Search for the cell housing the specified text and yield its [X, Y] center coordinate. 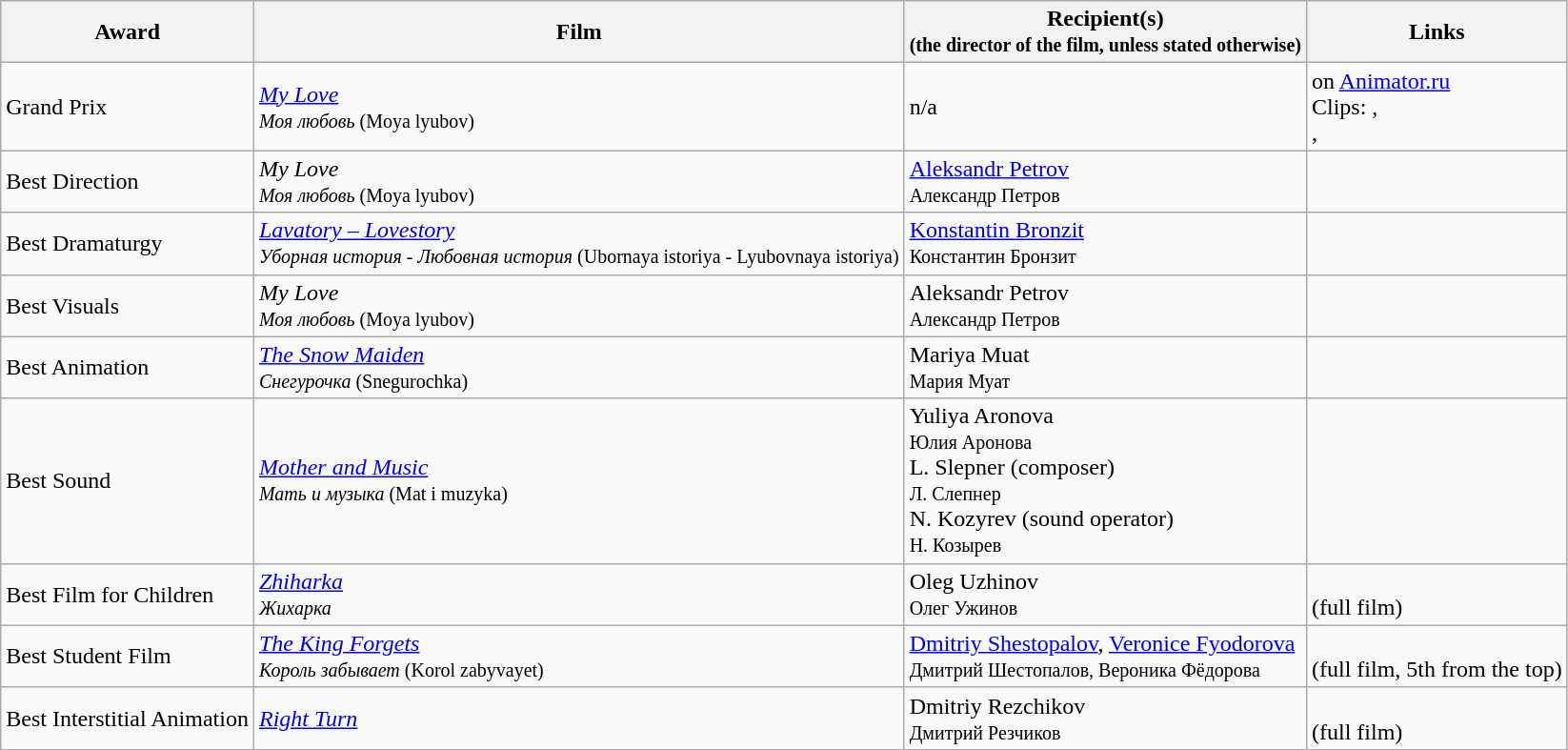
Links [1437, 32]
Award [128, 32]
Mother and MusicМать и музыка (Mat i muzyka) [579, 480]
Konstantin BronzitКонстантин Бронзит [1105, 244]
on Animator.ruClips: ,, [1437, 107]
The Snow MaidenСнегурочка (Snegurochka) [579, 368]
Best Sound [128, 480]
Recipient(s)(the director of the film, unless stated otherwise) [1105, 32]
Mariya MuatМария Муат [1105, 368]
Dmitriy RezchikovДмитрий Резчиков [1105, 719]
Oleg UzhinovОлег Ужинов [1105, 595]
Grand Prix [128, 107]
Best Film for Children [128, 595]
Best Dramaturgy [128, 244]
ZhiharkaЖихарка [579, 595]
Dmitriy Shestopalov, Veronice FyodorovaДмитрий Шестопалов, Вероника Фёдорова [1105, 656]
Right Turn [579, 719]
Film [579, 32]
Best Interstitial Animation [128, 719]
Best Student Film [128, 656]
Best Direction [128, 181]
(full film, 5th from the top) [1437, 656]
The King ForgetsКороль забывает (Korol zabyvayet) [579, 656]
Best Visuals [128, 305]
Yuliya AronovaЮлия АроноваL. Slepner (composer)Л. СлепнерN. Kozyrev (sound operator)Н. Козырев [1105, 480]
n/a [1105, 107]
Best Animation [128, 368]
Lavatory – LovestoryУборная история - Любовная история (Ubornaya istoriya - Lyubovnaya istoriya) [579, 244]
